Provide the [X, Y] coordinate of the cell's center where the given text is located.  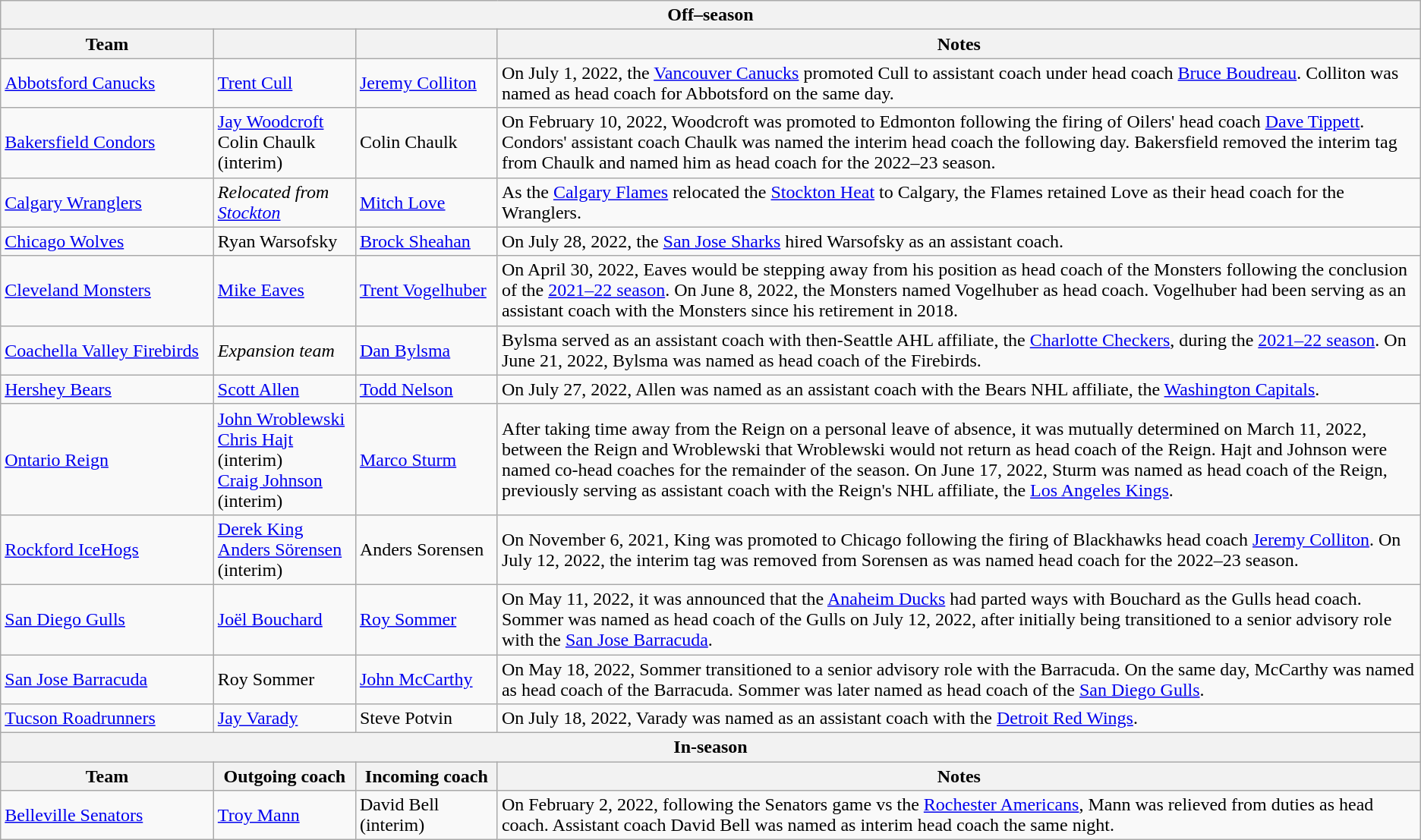
Coachella Valley Firebirds [108, 351]
Rockford IceHogs [108, 549]
As the Calgary Flames relocated the Stockton Heat to Calgary, the Flames retained Love as their head coach for the Wranglers. [959, 202]
Joël Bouchard [284, 619]
Ryan Warsofsky [284, 241]
Colin Chaulk [427, 143]
Incoming coach [427, 776]
Derek KingAnders Sörensen (interim) [284, 549]
Expansion team [284, 351]
Outgoing coach [284, 776]
Relocated from Stockton [284, 202]
Calgary Wranglers [108, 202]
Ontario Reign [108, 459]
Scott Allen [284, 389]
Anders Sorensen [427, 549]
Chicago Wolves [108, 241]
Marco Sturm [427, 459]
Jay WoodcroftColin Chaulk (interim) [284, 143]
John McCarthy [427, 678]
Jeremy Colliton [427, 83]
Tucson Roadrunners [108, 719]
Hershey Bears [108, 389]
Brock Sheahan [427, 241]
San Jose Barracuda [108, 678]
San Diego Gulls [108, 619]
Bakersfield Condors [108, 143]
Abbotsford Canucks [108, 83]
Off–season [710, 15]
Belleville Senators [108, 815]
Dan Bylsma [427, 351]
Jay Varady [284, 719]
On July 18, 2022, Varady was named as an assistant coach with the Detroit Red Wings. [959, 719]
Mitch Love [427, 202]
Trent Cull [284, 83]
Troy Mann [284, 815]
David Bell (interim) [427, 815]
Cleveland Monsters [108, 291]
Steve Potvin [427, 719]
On July 27, 2022, Allen was named as an assistant coach with the Bears NHL affiliate, the Washington Capitals. [959, 389]
In-season [710, 747]
On July 28, 2022, the San Jose Sharks hired Warsofsky as an assistant coach. [959, 241]
Mike Eaves [284, 291]
Todd Nelson [427, 389]
Trent Vogelhuber [427, 291]
John WroblewskiChris Hajt (interim)Craig Johnson (interim) [284, 459]
